Search for the cell housing the specified text and yield its [X, Y] center coordinate. 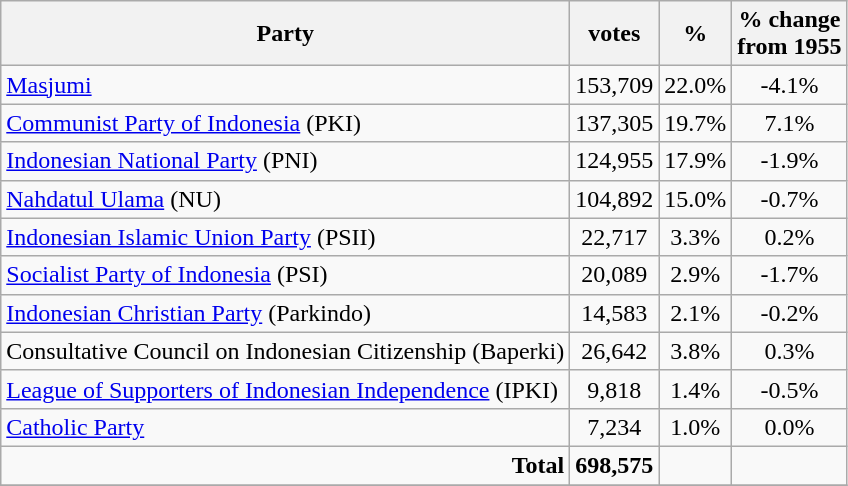
Communist Party of Indonesia (PKI) [286, 123]
Total [286, 465]
26,642 [614, 351]
-0.7% [790, 199]
22.0% [696, 85]
137,305 [614, 123]
7.1% [790, 123]
2.9% [696, 275]
-1.7% [790, 275]
124,955 [614, 161]
-0.2% [790, 313]
3.3% [696, 237]
% [696, 34]
votes [614, 34]
Indonesian National Party (PNI) [286, 161]
2.1% [696, 313]
153,709 [614, 85]
-4.1% [790, 85]
1.4% [696, 389]
1.0% [696, 427]
% changefrom 1955 [790, 34]
698,575 [614, 465]
Masjumi [286, 85]
7,234 [614, 427]
14,583 [614, 313]
20,089 [614, 275]
104,892 [614, 199]
9,818 [614, 389]
15.0% [696, 199]
0.2% [790, 237]
Nahdatul Ulama (NU) [286, 199]
Indonesian Islamic Union Party (PSII) [286, 237]
-0.5% [790, 389]
22,717 [614, 237]
17.9% [696, 161]
0.3% [790, 351]
-1.9% [790, 161]
19.7% [696, 123]
Socialist Party of Indonesia (PSI) [286, 275]
Party [286, 34]
Indonesian Christian Party (Parkindo) [286, 313]
Catholic Party [286, 427]
3.8% [696, 351]
League of Supporters of Indonesian Independence (IPKI) [286, 389]
0.0% [790, 427]
Consultative Council on Indonesian Citizenship (Baperki) [286, 351]
